Detect which cell encompasses the target text, then output its [X, Y] center coordinate. 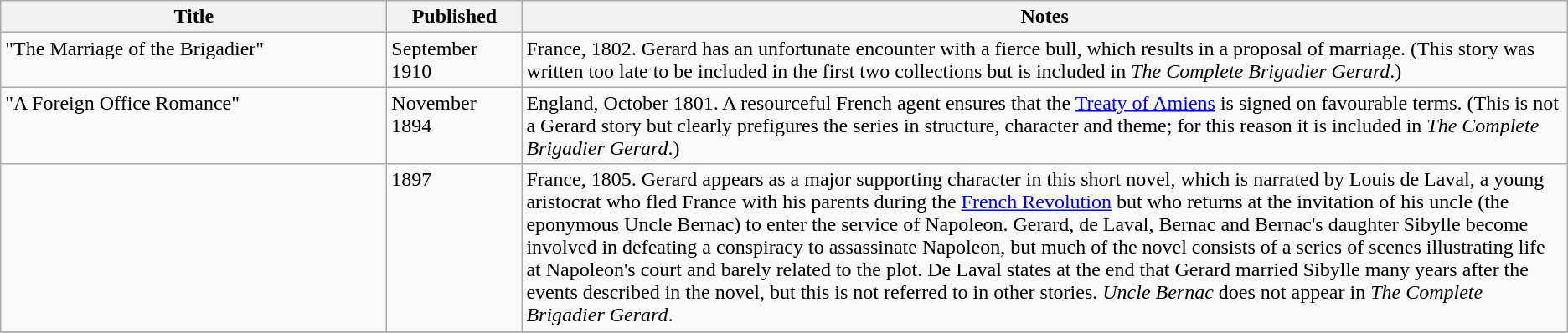
1897 [454, 248]
September 1910 [454, 60]
"A Foreign Office Romance" [194, 126]
Published [454, 17]
"The Marriage of the Brigadier" [194, 60]
Notes [1044, 17]
Title [194, 17]
November 1894 [454, 126]
